Locate the cell with the specified text and output its [X, Y] center coordinate. 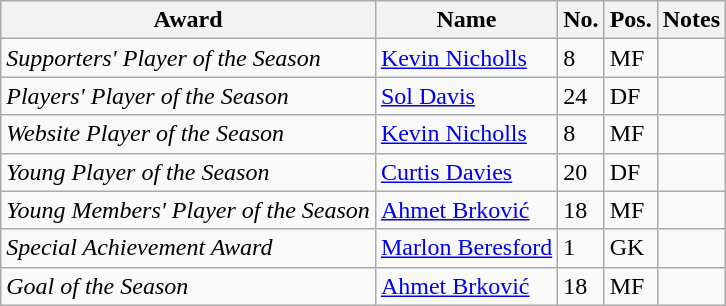
Pos. [630, 20]
GK [630, 248]
No. [581, 20]
Special Achievement Award [188, 248]
Sol Davis [466, 96]
Supporters' Player of the Season [188, 58]
Players' Player of the Season [188, 96]
Curtis Davies [466, 172]
Name [466, 20]
Award [188, 20]
Website Player of the Season [188, 134]
Young Members' Player of the Season [188, 210]
1 [581, 248]
Notes [691, 20]
Young Player of the Season [188, 172]
Marlon Beresford [466, 248]
24 [581, 96]
Goal of the Season [188, 286]
20 [581, 172]
